Detect which cell encompasses the target text, then output its [x, y] center coordinate. 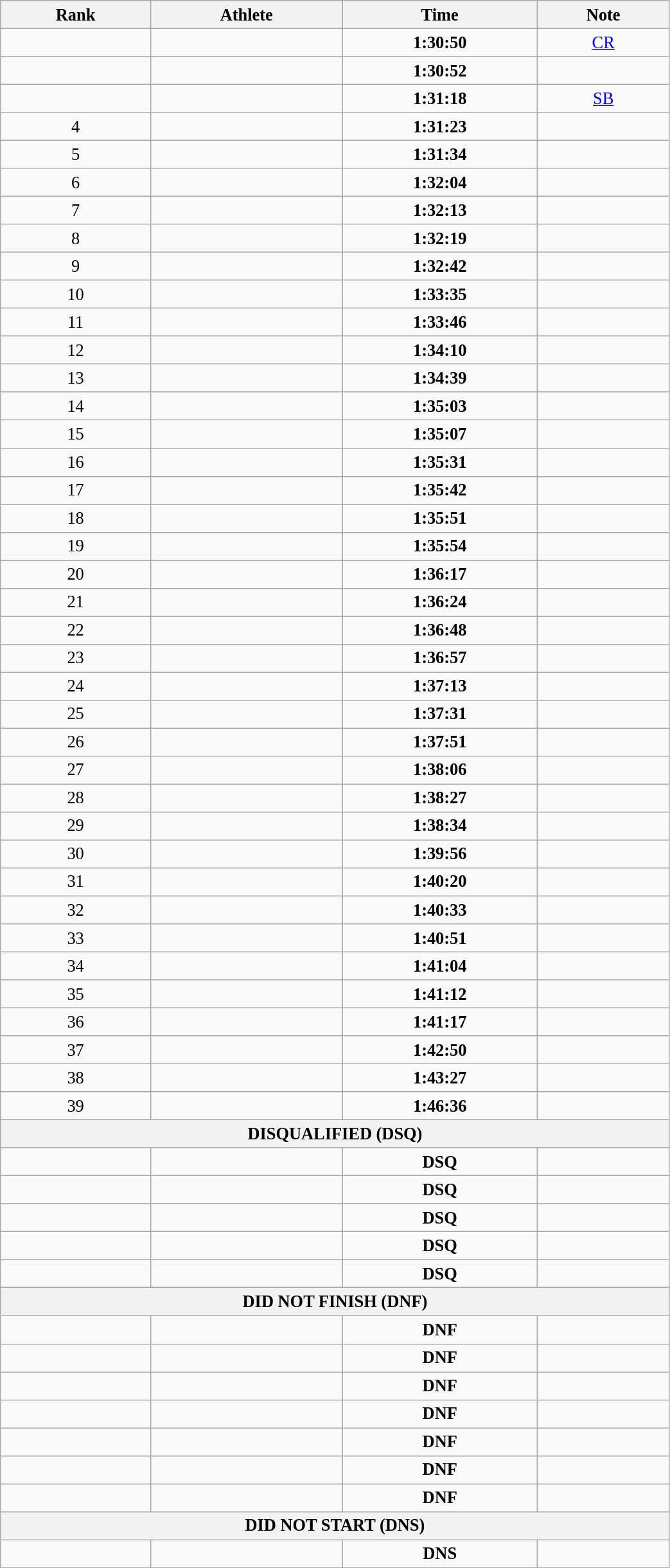
18 [76, 518]
1:30:50 [439, 42]
1:40:20 [439, 882]
20 [76, 574]
11 [76, 322]
29 [76, 826]
CR [603, 42]
1:36:17 [439, 574]
1:35:31 [439, 462]
4 [76, 127]
1:32:19 [439, 238]
1:38:27 [439, 798]
1:32:42 [439, 266]
DISQUALIFIED (DSQ) [335, 1134]
19 [76, 546]
1:38:34 [439, 826]
1:38:06 [439, 770]
1:40:33 [439, 910]
1:39:56 [439, 854]
1:31:18 [439, 98]
30 [76, 854]
1:35:54 [439, 546]
1:34:10 [439, 350]
DID NOT FINISH (DNF) [335, 1302]
1:41:04 [439, 966]
27 [76, 770]
1:34:39 [439, 378]
8 [76, 238]
1:36:24 [439, 602]
DID NOT START (DNS) [335, 1526]
23 [76, 658]
1:40:51 [439, 938]
1:36:48 [439, 630]
1:35:51 [439, 518]
1:30:52 [439, 70]
1:35:03 [439, 406]
6 [76, 183]
24 [76, 686]
1:41:17 [439, 1022]
1:31:34 [439, 154]
15 [76, 434]
1:33:46 [439, 322]
1:35:07 [439, 434]
Rank [76, 14]
1:41:12 [439, 993]
32 [76, 910]
35 [76, 993]
7 [76, 210]
34 [76, 966]
1:43:27 [439, 1078]
5 [76, 154]
38 [76, 1078]
31 [76, 882]
25 [76, 714]
1:42:50 [439, 1050]
1:32:04 [439, 183]
13 [76, 378]
1:31:23 [439, 127]
22 [76, 630]
39 [76, 1106]
1:37:31 [439, 714]
SB [603, 98]
26 [76, 742]
16 [76, 462]
1:37:13 [439, 686]
28 [76, 798]
1:33:35 [439, 294]
17 [76, 490]
37 [76, 1050]
1:32:13 [439, 210]
9 [76, 266]
1:36:57 [439, 658]
Note [603, 14]
14 [76, 406]
1:46:36 [439, 1106]
1:35:42 [439, 490]
21 [76, 602]
10 [76, 294]
12 [76, 350]
Time [439, 14]
33 [76, 938]
DNS [439, 1553]
1:37:51 [439, 742]
36 [76, 1022]
Athlete [247, 14]
